Return [x, y] of the center of cell containing provided text 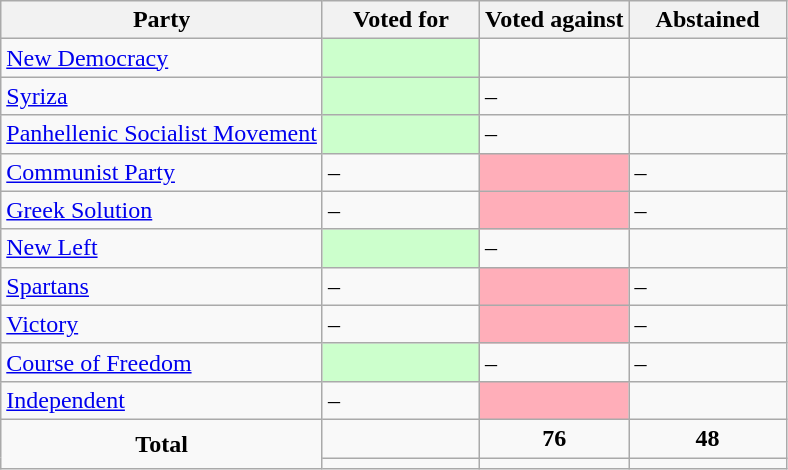
Party [162, 20]
Greek Solution [162, 210]
Syriza [162, 96]
Voted against [554, 20]
Voted for [400, 20]
Panhellenic Socialist Movement [162, 134]
New Left [162, 248]
Spartans [162, 286]
Course of Freedom [162, 362]
Victory [162, 324]
New Democracy [162, 58]
48 [708, 438]
Communist Party [162, 172]
Independent [162, 400]
Abstained [708, 20]
76 [554, 438]
Total [162, 444]
